Provide the [x, y] coordinate of the cell's center where the given text is located.  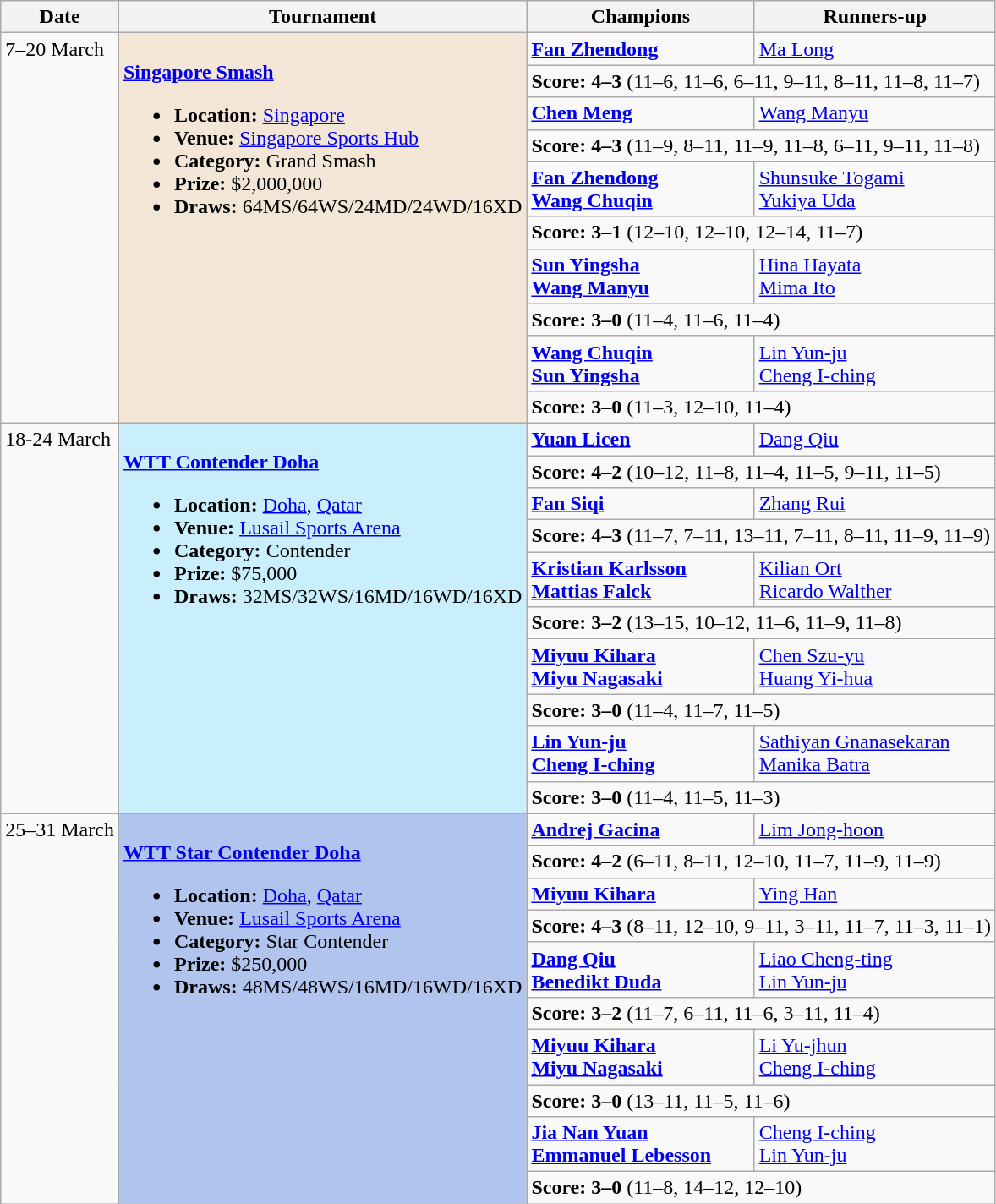
Yuan Licen [641, 439]
Score: 3–1 (12–10, 12–10, 12–14, 11–7) [761, 233]
Li Yu-jhun Cheng I-ching [874, 1057]
Score: 4–3 (11–9, 8–11, 11–9, 11–8, 6–11, 9–11, 11–8) [761, 145]
Tournament [322, 17]
Score: 3–0 (13–11, 11–5, 11–6) [761, 1100]
Sun Yingsha Wang Manyu [641, 276]
WTT Contender DohaLocation: Doha, QatarVenue: Lusail Sports ArenaCategory: ContenderPrize: $75,000Draws: 32MS/32WS/16MD/16WD/16XD [322, 618]
Champions [641, 17]
Score: 4–2 (10–12, 11–8, 11–4, 11–5, 9–11, 11–5) [761, 471]
Fan Zhendong Wang Chuqin [641, 189]
Wang Chuqin Sun Yingsha [641, 364]
Score: 4–3 (11–7, 7–11, 13–11, 7–11, 8–11, 11–9, 11–9) [761, 536]
Chen Meng [641, 113]
Ma Long [874, 49]
Lim Jong-hoon [874, 829]
Score: 3–2 (11–7, 6–11, 11–6, 3–11, 11–4) [761, 1013]
Ying Han [874, 894]
Runners-up [874, 17]
WTT Star Contender DohaLocation: Doha, QatarVenue: Lusail Sports ArenaCategory: Star ContenderPrize: $250,000Draws: 48MS/48WS/16MD/16WD/16XD [322, 1009]
Score: 3–0 (11–3, 12–10, 11–4) [761, 407]
Dang Qiu [874, 439]
Singapore SmashLocation: SingaporeVenue: Singapore Sports HubCategory: Grand SmashPrize: $2,000,000Draws: 64MS/64WS/24MD/24WD/16XD [322, 228]
Score: 4–2 (6–11, 8–11, 12–10, 11–7, 11–9, 11–9) [761, 862]
Wang Manyu [874, 113]
Jia Nan Yuan Emmanuel Lebesson [641, 1145]
Score: 3–0 (11–4, 11–7, 11–5) [761, 710]
Score: 4–3 (11–6, 11–6, 6–11, 9–11, 8–11, 11–8, 11–7) [761, 81]
Zhang Rui [874, 504]
Date [60, 17]
Score: 3–0 (11–4, 11–6, 11–4) [761, 320]
Shunsuke Togami Yukiya Uda [874, 189]
Score: 4–3 (8–11, 12–10, 9–11, 3–11, 11–7, 11–3, 11–1) [761, 926]
Chen Szu-yu Huang Yi-hua [874, 666]
Fan Zhendong [641, 49]
Score: 3–0 (11–4, 11–5, 11–3) [761, 797]
Liao Cheng-ting Lin Yun-ju [874, 969]
Cheng I-ching Lin Yun-ju [874, 1145]
Kilian Ort Ricardo Walther [874, 580]
Score: 3–0 (11–8, 14–12, 12–10) [761, 1188]
Sathiyan Gnanasekaran Manika Batra [874, 754]
Kristian Karlsson Mattias Falck [641, 580]
7–20 March [60, 228]
Fan Siqi [641, 504]
Hina Hayata Mima Ito [874, 276]
Andrej Gacina [641, 829]
Dang Qiu Benedikt Duda [641, 969]
18-24 March [60, 618]
25–31 March [60, 1009]
Miyuu Kihara [641, 894]
Score: 3–2 (13–15, 10–12, 11–6, 11–9, 11–8) [761, 623]
